Determine the [x, y] coordinate at the center of the cell enclosing the given text.  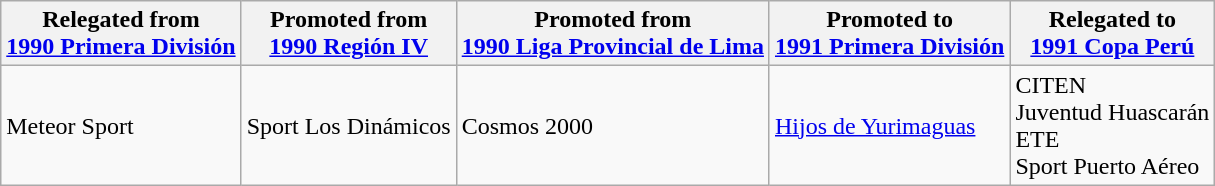
CITEN Juventud Huascarán ETE Sport Puerto Aéreo [1112, 126]
Meteor Sport [121, 126]
Sport Los Dinámicos [348, 126]
Promoted from1990 Región IV [348, 34]
Hijos de Yurimaguas [889, 126]
Relegated from1990 Primera División [121, 34]
Relegated to1991 Copa Perú [1112, 34]
Cosmos 2000 [612, 126]
Promoted from1990 Liga Provincial de Lima [612, 34]
Promoted to1991 Primera División [889, 34]
